Pinpoint the cell where the given text exists, returning its [x, y] midpoint coordinate. 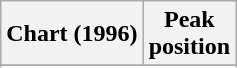
Chart (1996) [72, 34]
Peakposition [189, 34]
